Return [x, y] of the center of cell containing provided text 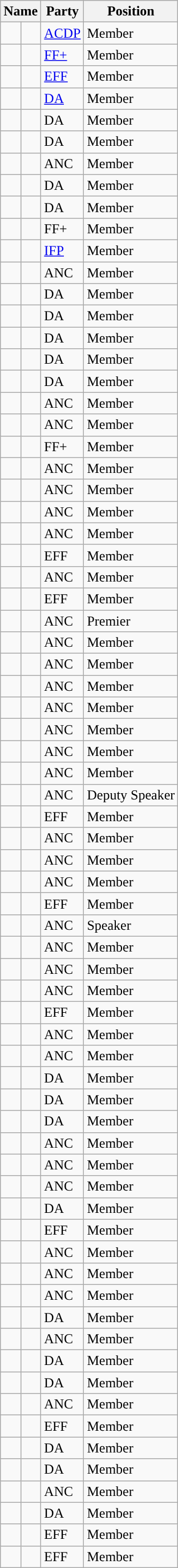
Party [63, 11]
Name [21, 11]
Position [131, 11]
Deputy Speaker [131, 795]
IFP [63, 250]
Premier [131, 620]
ACDP [63, 33]
Speaker [131, 925]
